Find where the given text appears and provide that cell's center as (x, y) coordinate. 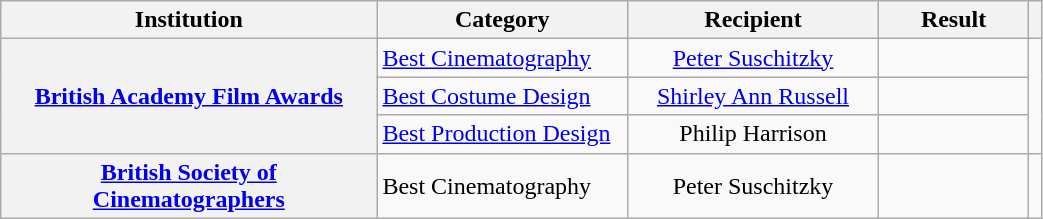
Shirley Ann Russell (754, 96)
Best Production Design (502, 134)
Best Costume Design (502, 96)
Philip Harrison (754, 134)
British Academy Film Awards (189, 96)
Category (502, 20)
Result (953, 20)
British Society of Cinematographers (189, 186)
Institution (189, 20)
Recipient (754, 20)
